Determine the (x, y) coordinate at the center of the cell enclosing the given text.  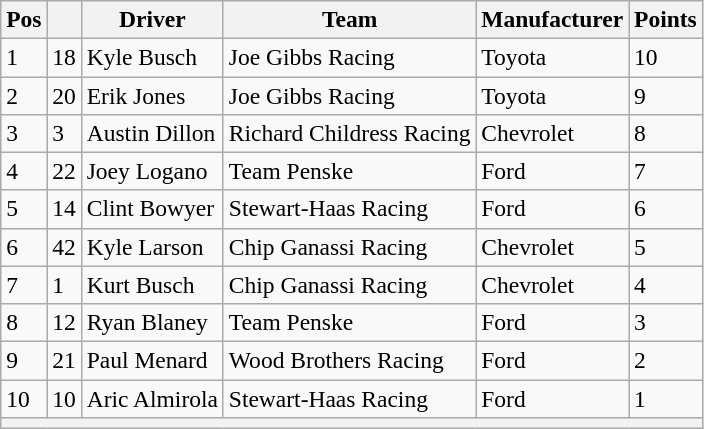
Erik Jones (152, 95)
Aric Almirola (152, 398)
Wood Brothers Racing (349, 360)
Clint Bowyer (152, 209)
Driver (152, 19)
14 (64, 209)
Ryan Blaney (152, 322)
21 (64, 360)
Kyle Larson (152, 247)
20 (64, 95)
42 (64, 247)
12 (64, 322)
Richard Childress Racing (349, 133)
Paul Menard (152, 360)
22 (64, 171)
Kyle Busch (152, 57)
Kurt Busch (152, 285)
Austin Dillon (152, 133)
Manufacturer (552, 19)
Team (349, 19)
Pos (24, 19)
18 (64, 57)
Points (666, 19)
Joey Logano (152, 171)
